Detect which cell encompasses the target text, then output its [x, y] center coordinate. 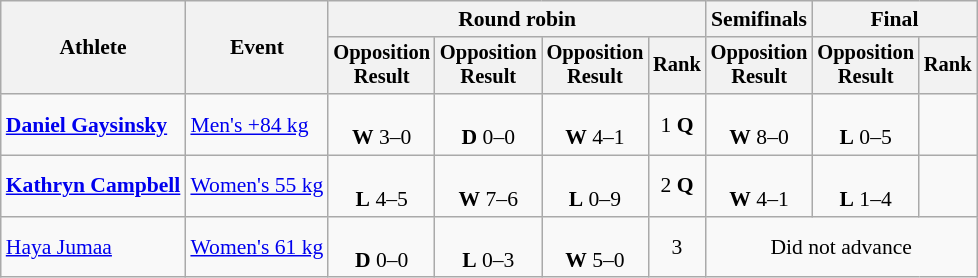
Event [256, 48]
W 3–0 [382, 124]
Men's +84 kg [256, 124]
L 0–5 [866, 124]
Did not advance [842, 248]
Haya Jumaa [94, 248]
Daniel Gaysinsky [94, 124]
W 7–6 [488, 186]
W 8–0 [760, 124]
Athlete [94, 48]
Kathryn Campbell [94, 186]
Final [894, 19]
3 [677, 248]
Women's 55 kg [256, 186]
Women's 61 kg [256, 248]
2 Q [677, 186]
Semifinals [760, 19]
L 0–9 [596, 186]
1 Q [677, 124]
L 0–3 [488, 248]
W 5–0 [596, 248]
L 1–4 [866, 186]
Round robin [516, 19]
L 4–5 [382, 186]
